Return [x, y] of the center of cell containing provided text 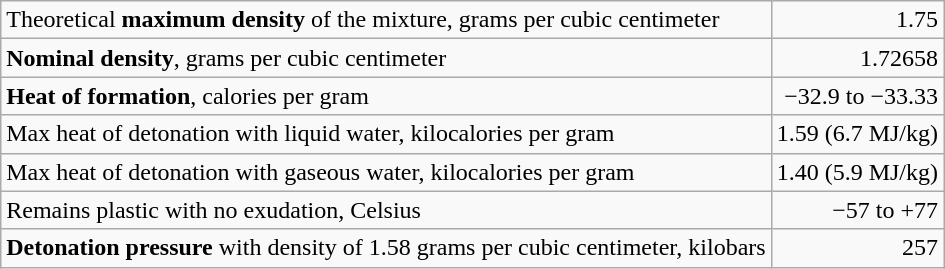
Max heat of detonation with liquid water, kilocalories per gram [386, 134]
Nominal density, grams per cubic centimeter [386, 58]
Theoretical maximum density of the mixture, grams per cubic centimeter [386, 20]
−32.9 to −33.33 [857, 96]
1.72658 [857, 58]
Detonation pressure with density of 1.58 grams per cubic centimeter, kilobars [386, 248]
1.75 [857, 20]
−57 to +77 [857, 210]
Max heat of detonation with gaseous water, kilocalories per gram [386, 172]
Heat of formation, calories per gram [386, 96]
1.40 (5.9 MJ/kg) [857, 172]
1.59 (6.7 MJ/kg) [857, 134]
Remains plastic with no exudation, Celsius [386, 210]
257 [857, 248]
